For the text-containing cell, return its midpoint in (X, Y) coordinate format. 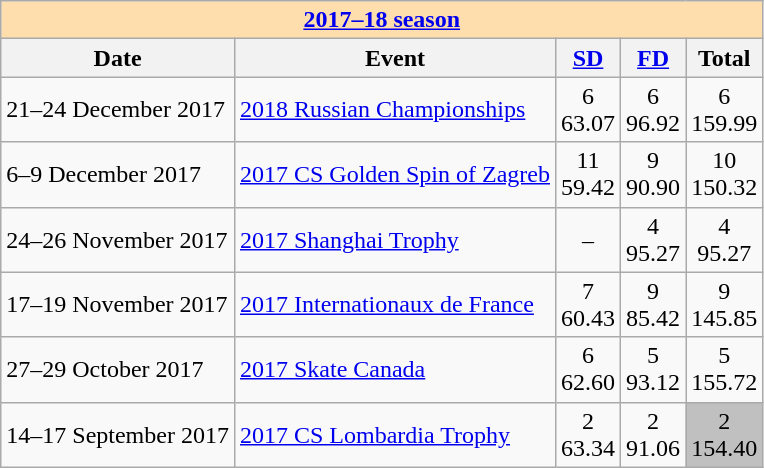
6 62.60 (588, 370)
2017 CS Golden Spin of Zagreb (394, 174)
SD (588, 58)
9 90.90 (654, 174)
2017 Internationaux de France (394, 304)
FD (654, 58)
17–19 November 2017 (118, 304)
Total (724, 58)
– (588, 240)
2017 Skate Canada (394, 370)
2 91.06 (654, 434)
21–24 December 2017 (118, 110)
5 155.72 (724, 370)
5 93.12 (654, 370)
2 154.40 (724, 434)
Event (394, 58)
2017 CS Lombardia Trophy (394, 434)
7 60.43 (588, 304)
6 96.92 (654, 110)
6–9 December 2017 (118, 174)
2 63.34 (588, 434)
6 63.07 (588, 110)
10 150.32 (724, 174)
9 145.85 (724, 304)
11 59.42 (588, 174)
2017 Shanghai Trophy (394, 240)
9 85.42 (654, 304)
27–29 October 2017 (118, 370)
14–17 September 2017 (118, 434)
6 159.99 (724, 110)
24–26 November 2017 (118, 240)
2018 Russian Championships (394, 110)
2017–18 season (382, 20)
Date (118, 58)
